Locate the cell with the specified text and output its [X, Y] center coordinate. 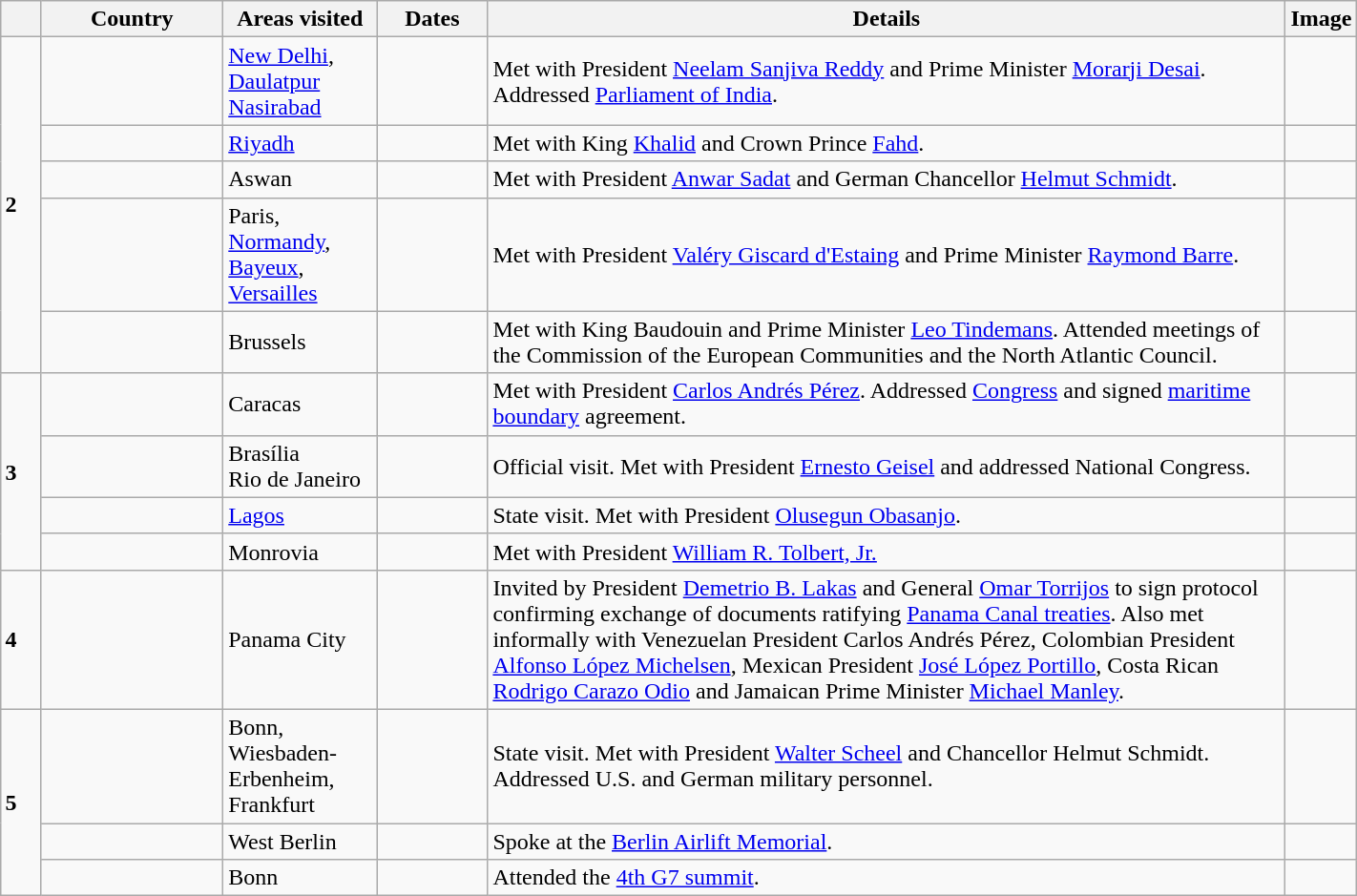
Aswan [300, 179]
Panama City [300, 639]
5 [21, 802]
Met with President Valéry Giscard d'Estaing and Prime Minister Raymond Barre. [887, 254]
Monrovia [300, 552]
BrasíliaRio de Janeiro [300, 466]
State visit. Met with President Walter Scheel and Chancellor Helmut Schmidt. Addressed U.S. and German military personnel. [887, 765]
Dates [432, 19]
2 [21, 205]
Country [132, 19]
Met with President Carlos Andrés Pérez. Addressed Congress and signed maritime boundary agreement. [887, 405]
4 [21, 639]
Official visit. Met with President Ernesto Geisel and addressed National Congress. [887, 466]
Riyadh [300, 143]
Bonn,Wiesbaden-Erbenheim,Frankfurt [300, 765]
Paris,Normandy,Bayeux,Versailles [300, 254]
Met with King Khalid and Crown Prince Fahd. [887, 143]
Met with President Anwar Sadat and German Chancellor Helmut Schmidt. [887, 179]
Lagos [300, 515]
Met with President William R. Tolbert, Jr. [887, 552]
State visit. Met with President Olusegun Obasanjo. [887, 515]
Details [887, 19]
Attended the 4th G7 summit. [887, 878]
Caracas [300, 405]
Met with President Neelam Sanjiva Reddy and Prime Minister Morarji Desai. Addressed Parliament of India. [887, 81]
West Berlin [300, 841]
Bonn [300, 878]
New Delhi, Daulatpur Nasirabad [300, 81]
3 [21, 471]
Spoke at the Berlin Airlift Memorial. [887, 841]
Areas visited [300, 19]
Image [1321, 19]
Brussels [300, 342]
